Pinpoint the cell where the given text exists, returning its (X, Y) midpoint coordinate. 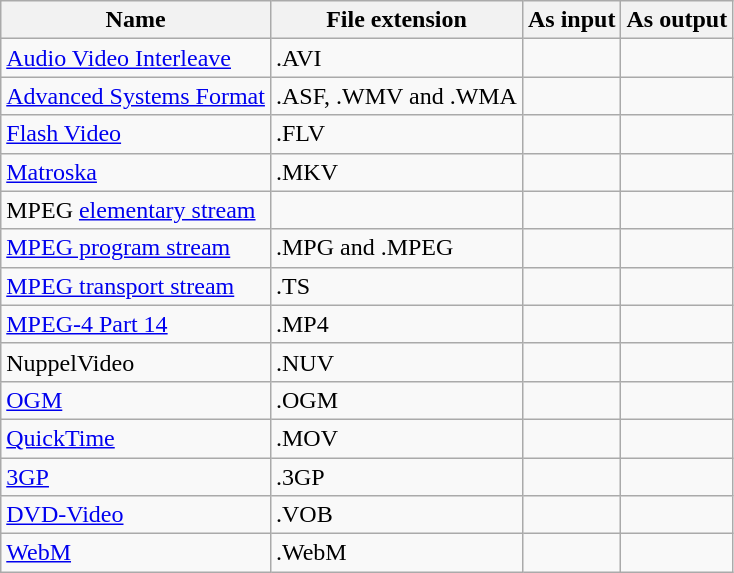
.MOV (396, 438)
.AVI (396, 58)
.ASF, .WMV and .WMA (396, 96)
MPEG program stream (136, 248)
MPEG transport stream (136, 286)
Flash Video (136, 134)
OGM (136, 400)
3GP (136, 477)
QuickTime (136, 438)
NuppelVideo (136, 362)
.FLV (396, 134)
.MP4 (396, 324)
As output (677, 20)
.VOB (396, 515)
.NUV (396, 362)
MPEG-4 Part 14 (136, 324)
.3GP (396, 477)
Audio Video Interleave (136, 58)
.WebM (396, 553)
DVD-Video (136, 515)
.OGM (396, 400)
Name (136, 20)
.MPG and .MPEG (396, 248)
MPEG elementary stream (136, 210)
.TS (396, 286)
File extension (396, 20)
Matroska (136, 172)
As input (571, 20)
WebM (136, 553)
Advanced Systems Format (136, 96)
.MKV (396, 172)
